From the cell containing the given text, extract its center point as (x, y) coordinate. 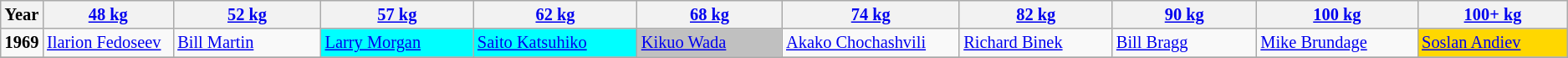
Soslan Andiev (1493, 43)
Saito Katsuhiko (555, 43)
100 kg (1336, 14)
Bill Bragg (1184, 43)
Mike Brundage (1336, 43)
68 kg (709, 14)
Ilarion Fedoseev (108, 43)
48 kg (108, 14)
1969 (22, 43)
82 kg (1035, 14)
57 kg (397, 14)
Richard Binek (1035, 43)
90 kg (1184, 14)
Larry Morgan (397, 43)
Year (22, 14)
Akako Chochashvili (871, 43)
52 kg (247, 14)
74 kg (871, 14)
62 kg (555, 14)
100+ kg (1493, 14)
Bill Martin (247, 43)
Kikuo Wada (709, 43)
